Pinpoint the cell where the given text exists, returning its (X, Y) midpoint coordinate. 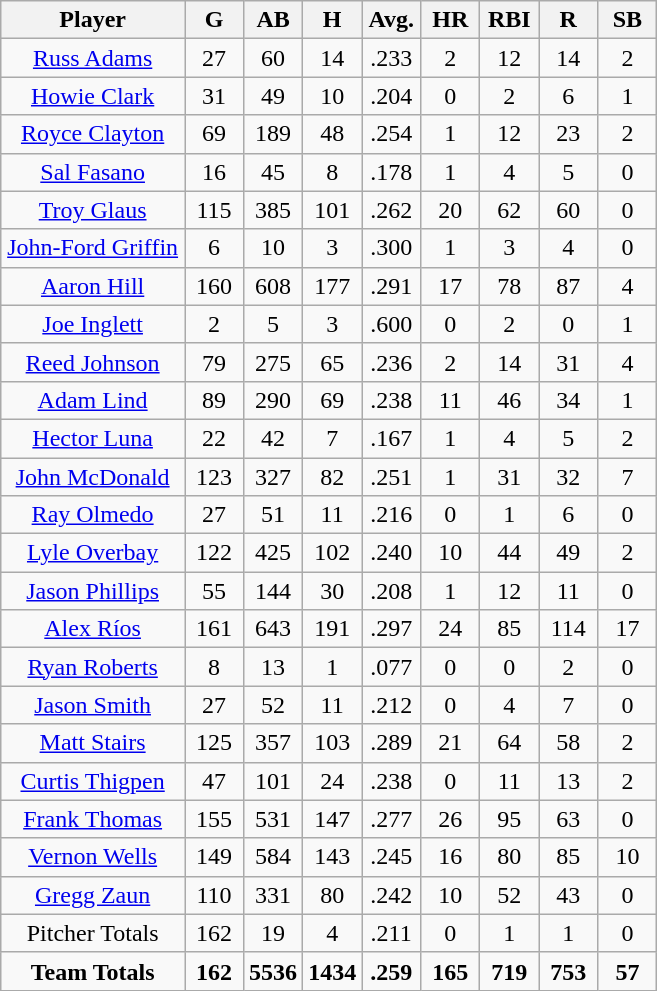
65 (332, 362)
Jason Phillips (93, 591)
Reed Johnson (93, 362)
Adam Lind (93, 400)
.289 (392, 743)
149 (214, 857)
Aaron Hill (93, 286)
63 (568, 819)
327 (274, 477)
Player (93, 20)
21 (450, 743)
Team Totals (93, 971)
.236 (392, 362)
26 (450, 819)
.167 (392, 438)
719 (510, 971)
290 (274, 400)
.212 (392, 705)
.254 (392, 134)
125 (214, 743)
103 (332, 743)
.240 (392, 553)
.600 (392, 324)
44 (510, 553)
Troy Glaus (93, 210)
89 (214, 400)
51 (274, 515)
78 (510, 286)
Hector Luna (93, 438)
.208 (392, 591)
Frank Thomas (93, 819)
23 (568, 134)
608 (274, 286)
584 (274, 857)
.216 (392, 515)
531 (274, 819)
Vernon Wells (93, 857)
Pitcher Totals (93, 933)
.211 (392, 933)
G (214, 20)
AB (274, 20)
102 (332, 553)
Curtis Thigpen (93, 781)
79 (214, 362)
Howie Clark (93, 96)
Ray Olmedo (93, 515)
160 (214, 286)
45 (274, 172)
55 (214, 591)
34 (568, 400)
753 (568, 971)
144 (274, 591)
1434 (332, 971)
.251 (392, 477)
.242 (392, 895)
123 (214, 477)
Jason Smith (93, 705)
.277 (392, 819)
19 (274, 933)
.077 (392, 667)
22 (214, 438)
58 (568, 743)
.178 (392, 172)
.297 (392, 629)
HR (450, 20)
Alex Ríos (93, 629)
30 (332, 591)
Matt Stairs (93, 743)
SB (628, 20)
RBI (510, 20)
John McDonald (93, 477)
143 (332, 857)
Royce Clayton (93, 134)
114 (568, 629)
643 (274, 629)
155 (214, 819)
357 (274, 743)
Sal Fasano (93, 172)
48 (332, 134)
95 (510, 819)
62 (510, 210)
John-Ford Griffin (93, 248)
82 (332, 477)
64 (510, 743)
42 (274, 438)
87 (568, 286)
385 (274, 210)
331 (274, 895)
Avg. (392, 20)
165 (450, 971)
H (332, 20)
191 (332, 629)
57 (628, 971)
Ryan Roberts (93, 667)
.204 (392, 96)
110 (214, 895)
147 (332, 819)
275 (274, 362)
115 (214, 210)
43 (568, 895)
.291 (392, 286)
5536 (274, 971)
177 (332, 286)
47 (214, 781)
.300 (392, 248)
R (568, 20)
Russ Adams (93, 58)
189 (274, 134)
46 (510, 400)
20 (450, 210)
.259 (392, 971)
161 (214, 629)
.233 (392, 58)
Joe Inglett (93, 324)
.245 (392, 857)
.262 (392, 210)
32 (568, 477)
122 (214, 553)
Lyle Overbay (93, 553)
425 (274, 553)
Gregg Zaun (93, 895)
